From the cell containing the given text, extract its center point as (X, Y) coordinate. 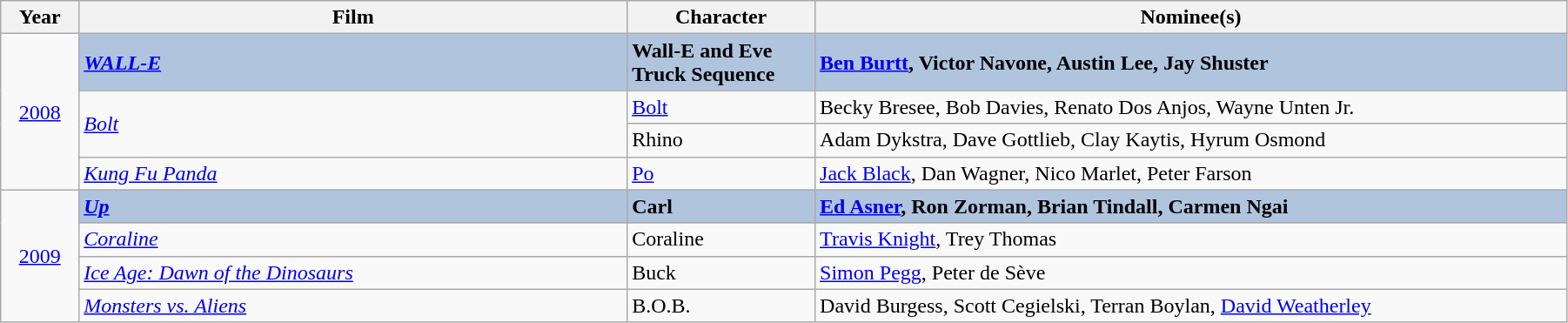
Buck (721, 273)
Wall-E and Eve Truck Sequence (721, 63)
Year (40, 17)
Up (353, 206)
Po (721, 173)
2009 (40, 256)
Ice Age: Dawn of the Dinosaurs (353, 273)
WALL-E (353, 63)
David Burgess, Scott Cegielski, Terran Boylan, David Weatherley (1191, 306)
Becky Bresee, Bob Davies, Renato Dos Anjos, Wayne Unten Jr. (1191, 107)
Carl (721, 206)
Travis Knight, Trey Thomas (1191, 239)
Adam Dykstra, Dave Gottlieb, Clay Kaytis, Hyrum Osmond (1191, 140)
Nominee(s) (1191, 17)
Ed Asner, Ron Zorman, Brian Tindall, Carmen Ngai (1191, 206)
Film (353, 17)
Jack Black, Dan Wagner, Nico Marlet, Peter Farson (1191, 173)
B.O.B. (721, 306)
Kung Fu Panda (353, 173)
Monsters vs. Aliens (353, 306)
2008 (40, 111)
Rhino (721, 140)
Ben Burtt, Victor Navone, Austin Lee, Jay Shuster (1191, 63)
Character (721, 17)
Simon Pegg, Peter de Sève (1191, 273)
